Detect which cell encompasses the target text, then output its (x, y) center coordinate. 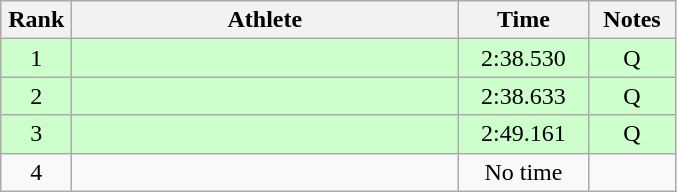
Notes (632, 20)
2:38.633 (524, 96)
No time (524, 172)
4 (36, 172)
2 (36, 96)
3 (36, 134)
Rank (36, 20)
2:38.530 (524, 58)
2:49.161 (524, 134)
1 (36, 58)
Athlete (265, 20)
Time (524, 20)
